Find where the given text appears and provide that cell's center as (x, y) coordinate. 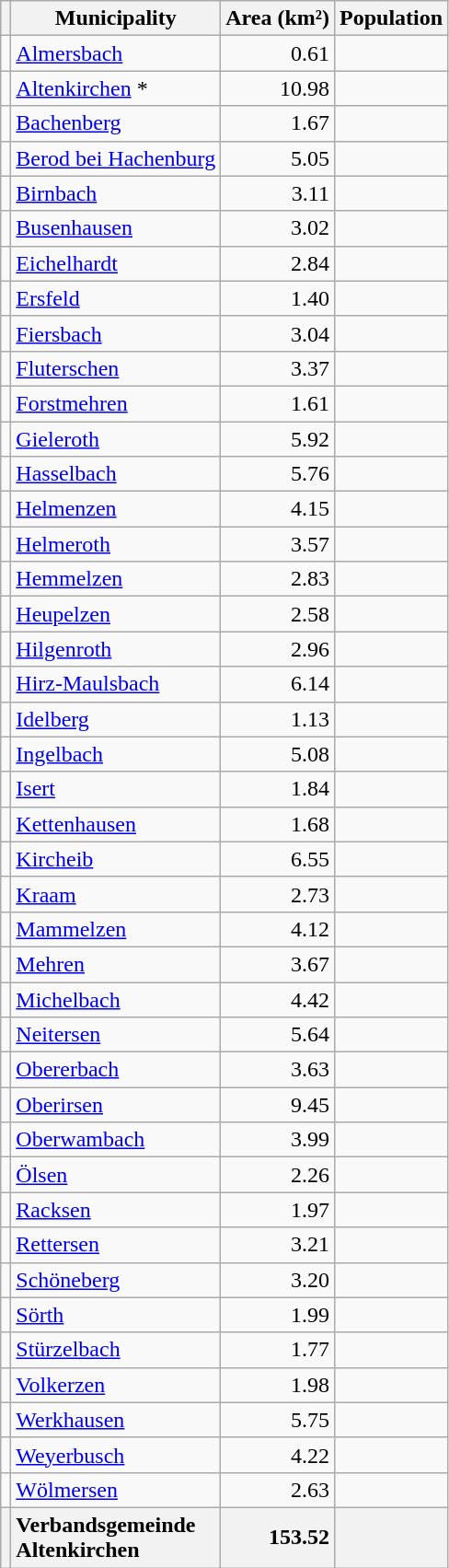
2.58 (278, 614)
Obererbach (116, 1070)
5.76 (278, 474)
3.63 (278, 1070)
Isert (116, 789)
Population (390, 18)
Heupelzen (116, 614)
3.02 (278, 228)
1.84 (278, 789)
4.15 (278, 509)
Sörth (116, 1315)
Helmenzen (116, 509)
3.21 (278, 1245)
1.13 (278, 719)
1.98 (278, 1385)
Volkerzen (116, 1385)
Idelberg (116, 719)
Ersfeld (116, 298)
Rettersen (116, 1245)
2.84 (278, 263)
Ingelbach (116, 754)
5.92 (278, 439)
Fluterschen (116, 368)
5.64 (278, 1035)
3.37 (278, 368)
2.26 (278, 1175)
5.08 (278, 754)
153.52 (278, 1538)
VerbandsgemeindeAltenkirchen (116, 1538)
3.20 (278, 1280)
3.04 (278, 333)
6.14 (278, 684)
Municipality (116, 18)
Kircheib (116, 859)
Michelbach (116, 999)
Racksen (116, 1210)
Hemmelzen (116, 579)
Hasselbach (116, 474)
3.11 (278, 193)
2.96 (278, 649)
6.55 (278, 859)
Bachenberg (116, 123)
5.75 (278, 1420)
Hilgenroth (116, 649)
3.67 (278, 964)
1.61 (278, 403)
Busenhausen (116, 228)
Forstmehren (116, 403)
Berod bei Hachenburg (116, 158)
Oberwambach (116, 1140)
1.77 (278, 1350)
4.42 (278, 999)
3.57 (278, 544)
5.05 (278, 158)
Ölsen (116, 1175)
Oberirsen (116, 1105)
Altenkirchen * (116, 88)
Kraam (116, 894)
Mehren (116, 964)
Stürzelbach (116, 1350)
1.40 (278, 298)
Fiersbach (116, 333)
Gieleroth (116, 439)
10.98 (278, 88)
Hirz-Maulsbach (116, 684)
Neitersen (116, 1035)
Area (km²) (278, 18)
2.63 (278, 1490)
4.22 (278, 1455)
4.12 (278, 929)
Eichelhardt (116, 263)
3.99 (278, 1140)
1.67 (278, 123)
2.73 (278, 894)
Schöneberg (116, 1280)
Helmeroth (116, 544)
Almersbach (116, 53)
1.68 (278, 824)
1.97 (278, 1210)
9.45 (278, 1105)
Birnbach (116, 193)
Weyerbusch (116, 1455)
Wölmersen (116, 1490)
Kettenhausen (116, 824)
0.61 (278, 53)
Mammelzen (116, 929)
1.99 (278, 1315)
Werkhausen (116, 1420)
2.83 (278, 579)
